Return [x, y] of the center of cell containing provided text 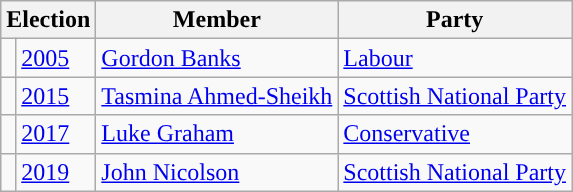
2019 [56, 172]
Labour [455, 58]
Gordon Banks [217, 58]
Election [48, 20]
Luke Graham [217, 134]
2017 [56, 134]
2005 [56, 58]
John Nicolson [217, 172]
Party [455, 20]
Conservative [455, 134]
Tasmina Ahmed-Sheikh [217, 96]
2015 [56, 96]
Member [217, 20]
